Find where the given text appears and provide that cell's center as [x, y] coordinate. 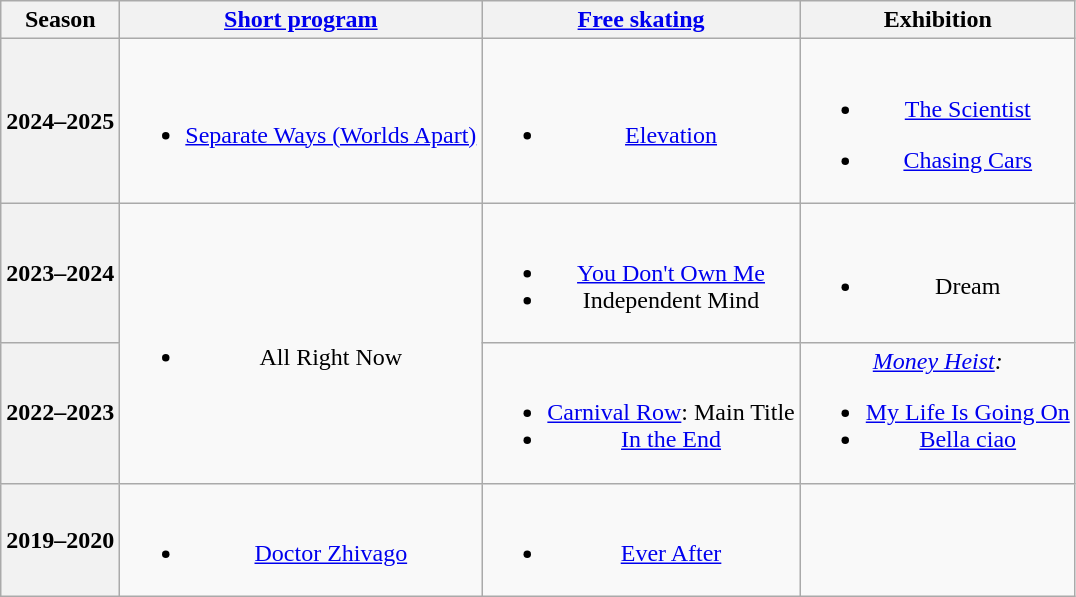
Doctor Zhivago [301, 540]
The Scientist Chasing Cars [938, 121]
You Don't Own Me Independent Mind [641, 273]
Ever After [641, 540]
Season [60, 20]
2019–2020 [60, 540]
2024–2025 [60, 121]
2022–2023 [60, 413]
Short program [301, 20]
Dream [938, 273]
Money Heist:My Life Is Going On Bella ciao [938, 413]
2023–2024 [60, 273]
Elevation [641, 121]
All Right Now [301, 343]
Carnival Row: Main Title In the End [641, 413]
Exhibition [938, 20]
Separate Ways (Worlds Apart) [301, 121]
Free skating [641, 20]
